Identify which cell holds the provided text, then report its [x, y] central coordinate. 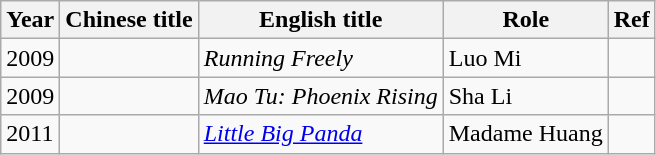
Year [30, 20]
Mao Tu: Phoenix Rising [320, 96]
English title [320, 20]
Ref [632, 20]
Chinese title [129, 20]
2011 [30, 134]
Little Big Panda [320, 134]
Luo Mi [526, 58]
Role [526, 20]
Running Freely [320, 58]
Madame Huang [526, 134]
Sha Li [526, 96]
